Return (x, y) of the center of cell containing provided text 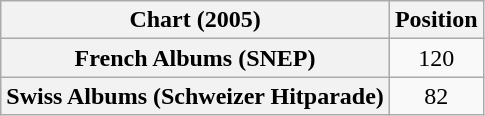
Swiss Albums (Schweizer Hitparade) (196, 96)
82 (436, 96)
120 (436, 58)
Chart (2005) (196, 20)
French Albums (SNEP) (196, 58)
Position (436, 20)
